Determine the [x, y] coordinate at the center of the cell enclosing the given text.  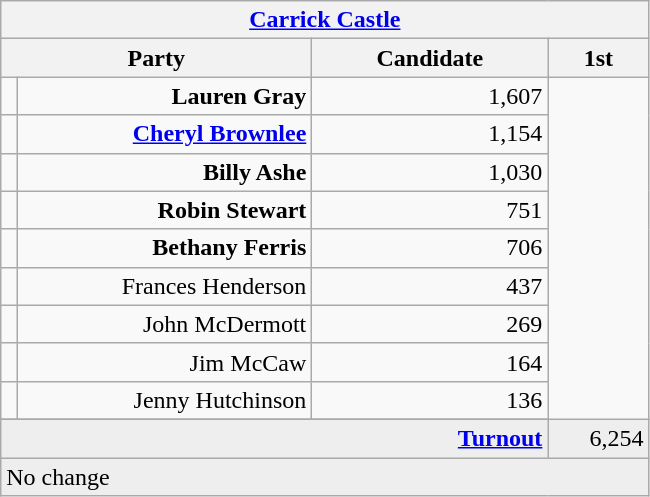
Billy Ashe [164, 172]
Party [156, 58]
6,254 [598, 438]
No change [325, 477]
Bethany Ferris [164, 248]
1st [598, 58]
751 [430, 210]
Carrick Castle [325, 20]
164 [430, 362]
Cheryl Brownlee [164, 134]
1,607 [430, 96]
1,154 [430, 134]
269 [430, 324]
437 [430, 286]
Candidate [430, 58]
Jenny Hutchinson [164, 400]
706 [430, 248]
1,030 [430, 172]
136 [430, 400]
Robin Stewart [164, 210]
Jim McCaw [164, 362]
Turnout [274, 438]
Frances Henderson [164, 286]
John McDermott [164, 324]
Lauren Gray [164, 96]
